Detect which cell encompasses the target text, then output its (X, Y) center coordinate. 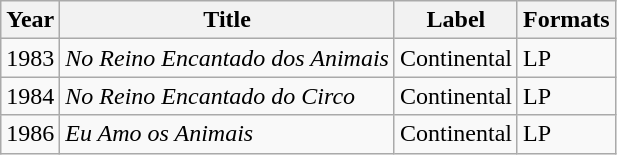
No Reino Encantado dos Animais (228, 58)
Year (30, 20)
1984 (30, 96)
1983 (30, 58)
1986 (30, 134)
Formats (566, 20)
No Reino Encantado do Circo (228, 96)
Eu Amo os Animais (228, 134)
Label (456, 20)
Title (228, 20)
